From the cell containing the given text, extract its center point as (X, Y) coordinate. 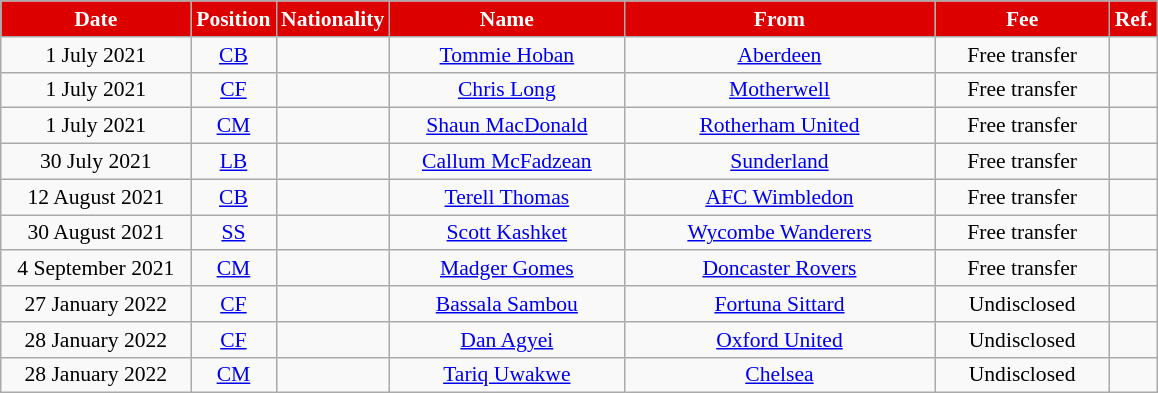
Motherwell (779, 90)
Madger Gomes (506, 269)
27 January 2022 (96, 304)
4 September 2021 (96, 269)
SS (234, 233)
AFC Wimbledon (779, 197)
30 August 2021 (96, 233)
Callum McFadzean (506, 162)
Chris Long (506, 90)
Sunderland (779, 162)
Scott Kashket (506, 233)
Doncaster Rovers (779, 269)
LB (234, 162)
Position (234, 19)
Name (506, 19)
12 August 2021 (96, 197)
Shaun MacDonald (506, 126)
Tariq Uwakwe (506, 375)
Oxford United (779, 340)
Rotherham United (779, 126)
Date (96, 19)
Wycombe Wanderers (779, 233)
Bassala Sambou (506, 304)
Tommie Hoban (506, 55)
Terell Thomas (506, 197)
Nationality (332, 19)
Chelsea (779, 375)
Fee (1022, 19)
Ref. (1134, 19)
30 July 2021 (96, 162)
From (779, 19)
Aberdeen (779, 55)
Fortuna Sittard (779, 304)
Dan Agyei (506, 340)
